Scan for the cell matching the given text and deliver its (X, Y) coordinate at center. 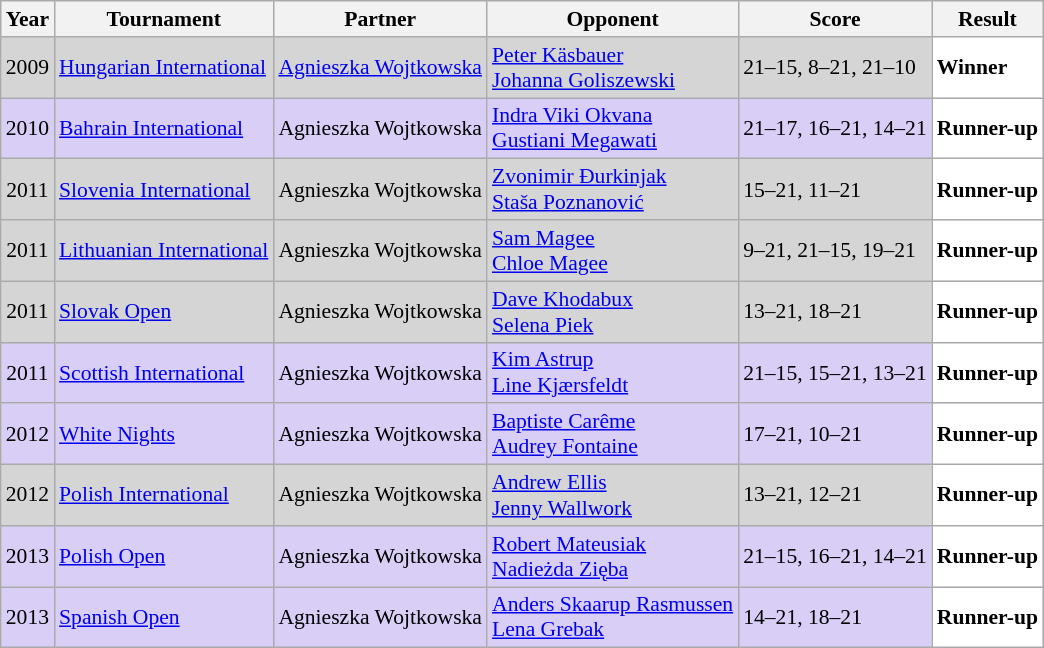
Baptiste Carême Audrey Fontaine (612, 434)
Year (28, 19)
9–21, 21–15, 19–21 (835, 250)
Winner (988, 68)
Hungarian International (164, 68)
21–15, 16–21, 14–21 (835, 556)
Slovenia International (164, 190)
Indra Viki Okvana Gustiani Megawati (612, 128)
15–21, 11–21 (835, 190)
13–21, 18–21 (835, 312)
Polish International (164, 496)
Scottish International (164, 372)
21–17, 16–21, 14–21 (835, 128)
Lithuanian International (164, 250)
Polish Open (164, 556)
Result (988, 19)
17–21, 10–21 (835, 434)
Score (835, 19)
Robert Mateusiak Nadieżda Zięba (612, 556)
13–21, 12–21 (835, 496)
Opponent (612, 19)
Partner (380, 19)
Bahrain International (164, 128)
21–15, 8–21, 21–10 (835, 68)
21–15, 15–21, 13–21 (835, 372)
Andrew Ellis Jenny Wallwork (612, 496)
Dave Khodabux Selena Piek (612, 312)
White Nights (164, 434)
Spanish Open (164, 618)
Zvonimir Đurkinjak Staša Poznanović (612, 190)
Peter Käsbauer Johanna Goliszewski (612, 68)
Tournament (164, 19)
Slovak Open (164, 312)
Anders Skaarup Rasmussen Lena Grebak (612, 618)
2009 (28, 68)
14–21, 18–21 (835, 618)
Sam Magee Chloe Magee (612, 250)
Kim Astrup Line Kjærsfeldt (612, 372)
2010 (28, 128)
